Search for the cell housing the specified text and yield its (x, y) center coordinate. 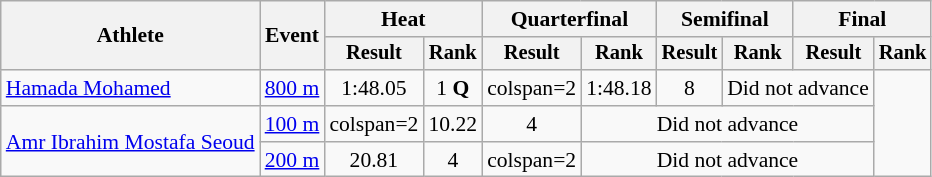
8 (690, 88)
10.22 (452, 124)
Final (862, 19)
1 Q (452, 88)
1:48.18 (618, 88)
Athlete (130, 36)
4 (532, 124)
Amr Ibrahim Mostafa Seoud (130, 142)
Heat (403, 19)
Hamada Mohamed (130, 88)
1:48.05 (374, 88)
800 m (292, 88)
100 m (292, 124)
Quarterfinal (570, 19)
Event (292, 36)
Semifinal (725, 19)
